Search for the cell housing the specified text and yield its [X, Y] center coordinate. 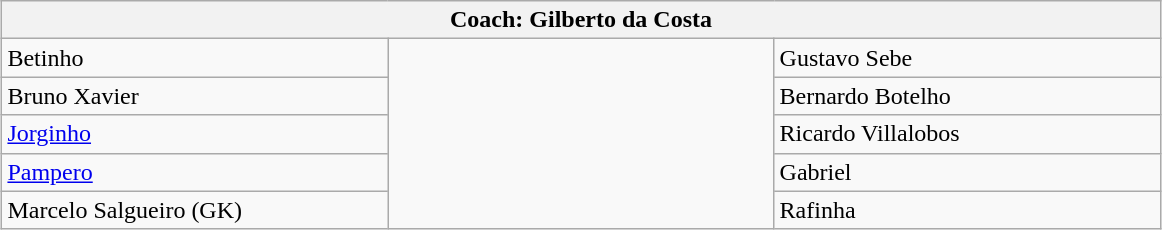
Jorginho [195, 134]
Ricardo Villalobos [967, 134]
Gabriel [967, 172]
Bruno Xavier [195, 96]
Marcelo Salgueiro (GK) [195, 210]
Bernardo Botelho [967, 96]
Betinho [195, 58]
Gustavo Sebe [967, 58]
Pampero [195, 172]
Rafinha [967, 210]
Coach: Gilberto da Costa [581, 20]
